Output the (X, Y) coordinate of the center of the cell containing the given text.  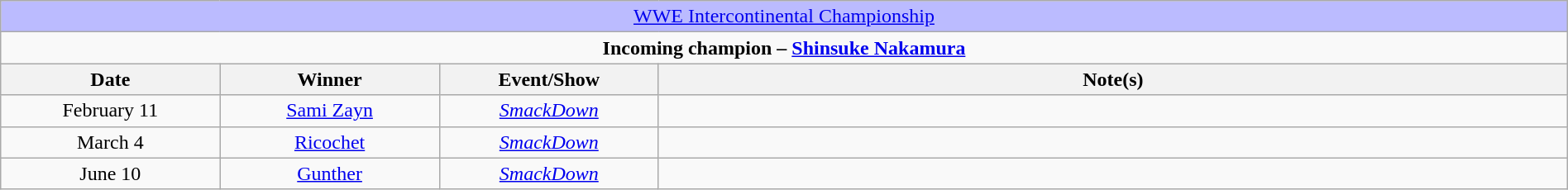
WWE Intercontinental Championship (784, 17)
Incoming champion – Shinsuke Nakamura (784, 48)
February 11 (111, 111)
March 4 (111, 142)
Date (111, 79)
Sami Zayn (329, 111)
Winner (329, 79)
June 10 (111, 173)
Ricochet (329, 142)
Note(s) (1113, 79)
Gunther (329, 173)
Event/Show (549, 79)
